Capture the cell that displays the provided text and extract its (X, Y) central coordinate. 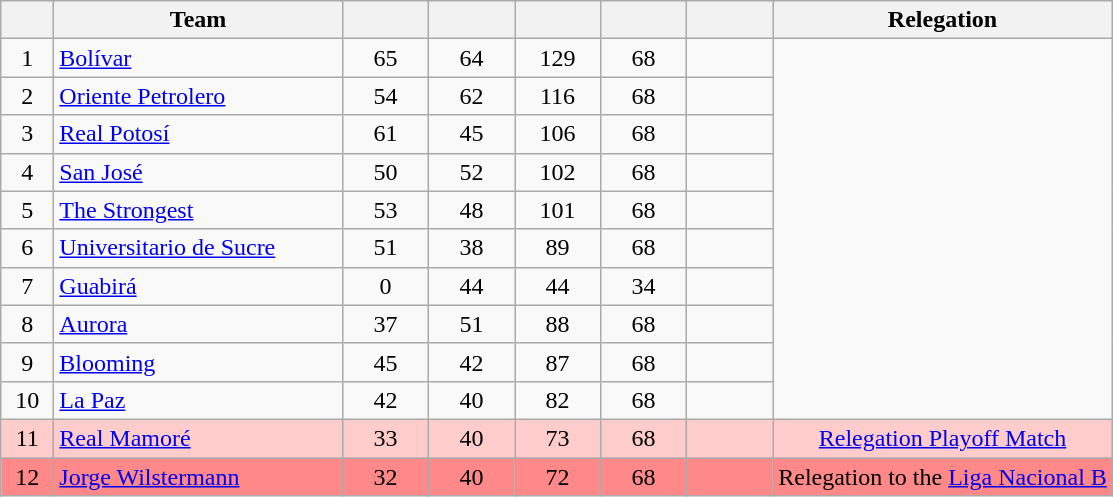
2 (28, 96)
Bolívar (198, 58)
11 (28, 438)
Blooming (198, 362)
Team (198, 20)
34 (644, 286)
87 (557, 362)
102 (557, 172)
The Strongest (198, 210)
Relegation to the Liga Nacional B (943, 477)
San José (198, 172)
10 (28, 400)
88 (557, 324)
52 (471, 172)
Aurora (198, 324)
9 (28, 362)
Oriente Petrolero (198, 96)
6 (28, 248)
101 (557, 210)
33 (385, 438)
64 (471, 58)
50 (385, 172)
82 (557, 400)
73 (557, 438)
0 (385, 286)
38 (471, 248)
61 (385, 134)
Universitario de Sucre (198, 248)
7 (28, 286)
48 (471, 210)
Relegation (943, 20)
54 (385, 96)
37 (385, 324)
3 (28, 134)
62 (471, 96)
53 (385, 210)
116 (557, 96)
72 (557, 477)
Real Potosí (198, 134)
12 (28, 477)
4 (28, 172)
5 (28, 210)
Jorge Wilstermann (198, 477)
32 (385, 477)
106 (557, 134)
La Paz (198, 400)
129 (557, 58)
Relegation Playoff Match (943, 438)
1 (28, 58)
89 (557, 248)
8 (28, 324)
Real Mamoré (198, 438)
65 (385, 58)
Guabirá (198, 286)
